Determine the (x, y) coordinate at the center of the cell enclosing the given text.  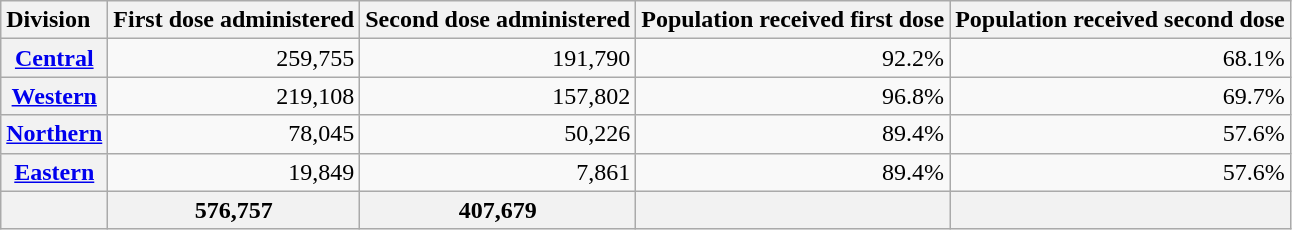
259,755 (234, 58)
Population received first dose (793, 20)
68.1% (1120, 58)
69.7% (1120, 96)
Population received second dose (1120, 20)
19,849 (234, 172)
Northern (54, 134)
Western (54, 96)
Division (54, 20)
First dose administered (234, 20)
219,108 (234, 96)
78,045 (234, 134)
92.2% (793, 58)
96.8% (793, 96)
576,757 (234, 210)
Central (54, 58)
50,226 (498, 134)
Second dose administered (498, 20)
Eastern (54, 172)
407,679 (498, 210)
191,790 (498, 58)
7,861 (498, 172)
157,802 (498, 96)
